Scan for the cell matching the given text and deliver its (X, Y) coordinate at center. 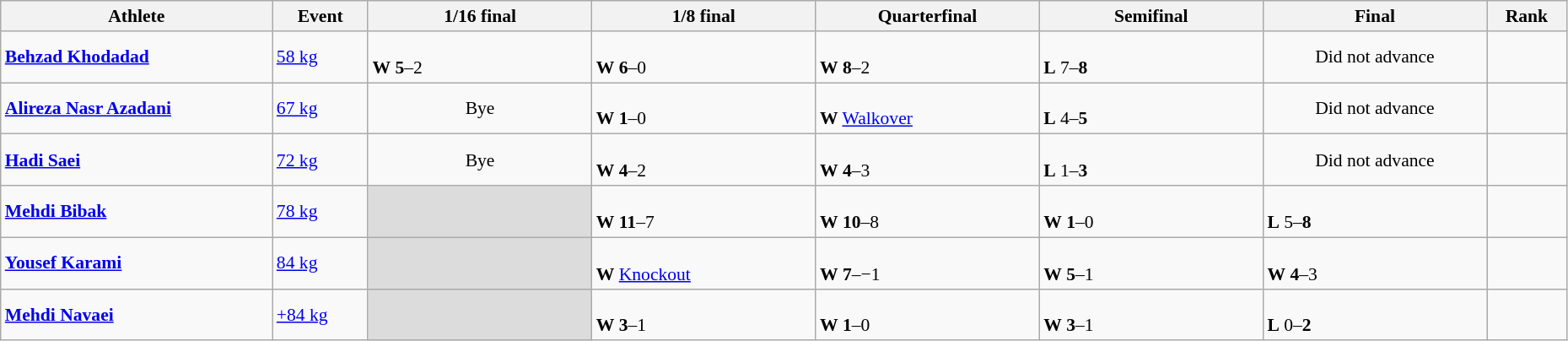
W 8–2 (928, 57)
Event (321, 16)
W 5–2 (479, 57)
L 7–8 (1150, 57)
Mehdi Bibak (137, 211)
W Knockout (703, 263)
72 kg (321, 160)
Quarterfinal (928, 16)
W 11–7 (703, 211)
L 4–5 (1150, 108)
L 5–8 (1375, 211)
Rank (1527, 16)
Final (1375, 16)
W Walkover (928, 108)
Athlete (137, 16)
W 5–1 (1150, 263)
L 1–3 (1150, 160)
Alireza Nasr Azadani (137, 108)
+84 kg (321, 314)
78 kg (321, 211)
67 kg (321, 108)
58 kg (321, 57)
L 0–2 (1375, 314)
Hadi Saei (137, 160)
Mehdi Navaei (137, 314)
Yousef Karami (137, 263)
1/16 final (479, 16)
Behzad Khodadad (137, 57)
W 6–0 (703, 57)
84 kg (321, 263)
W 7–−1 (928, 263)
W 10–8 (928, 211)
Semifinal (1150, 16)
1/8 final (703, 16)
W 4–2 (703, 160)
